Output the [X, Y] coordinate of the center of the cell containing the given text.  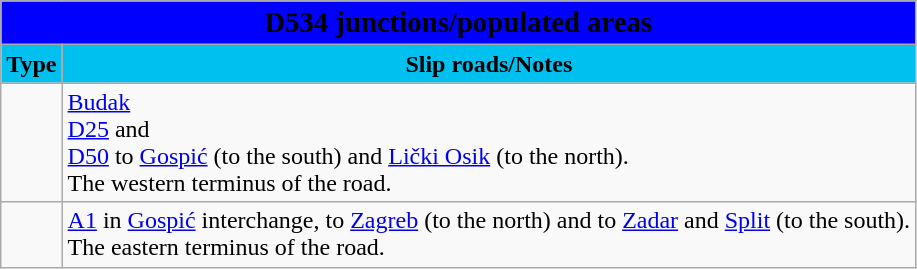
Budak D25 and D50 to Gospić (to the south) and Lički Osik (to the north).The western terminus of the road. [489, 142]
A1 in Gospić interchange, to Zagreb (to the north) and to Zadar and Split (to the south).The eastern terminus of the road. [489, 234]
Type [32, 64]
D534 junctions/populated areas [458, 23]
Slip roads/Notes [489, 64]
